Scan for the cell matching the given text and deliver its (X, Y) coordinate at center. 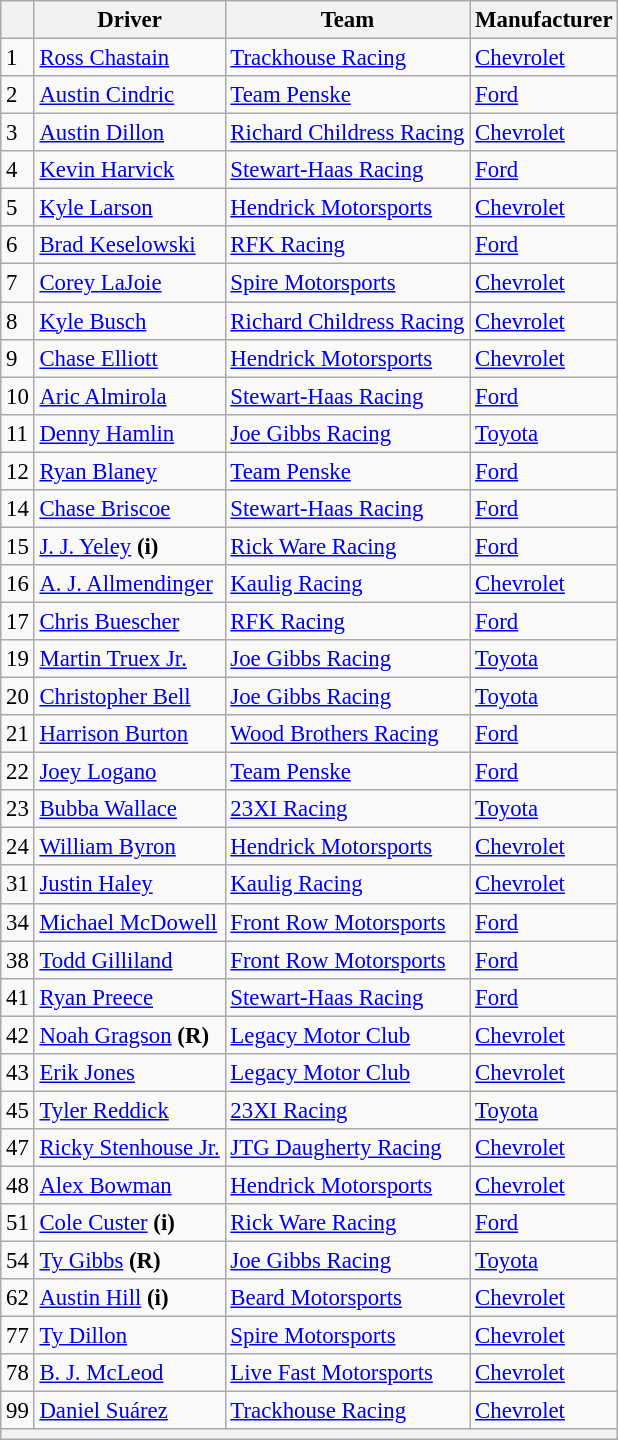
45 (18, 1110)
Martin Truex Jr. (130, 659)
Chase Briscoe (130, 509)
3 (18, 133)
Christopher Bell (130, 697)
24 (18, 847)
Ryan Blaney (130, 471)
Chase Elliott (130, 358)
19 (18, 659)
41 (18, 997)
23 (18, 809)
54 (18, 1261)
4 (18, 170)
Austin Cindric (130, 95)
6 (18, 245)
15 (18, 546)
20 (18, 697)
William Byron (130, 847)
Beard Motorsports (348, 1298)
Ricky Stenhouse Jr. (130, 1148)
8 (18, 321)
Ty Gibbs (R) (130, 1261)
43 (18, 1073)
Kyle Busch (130, 321)
16 (18, 584)
Todd Gilliland (130, 960)
Bubba Wallace (130, 809)
10 (18, 396)
Live Fast Motorsports (348, 1373)
J. J. Yeley (i) (130, 546)
Daniel Suárez (130, 1411)
Ryan Preece (130, 997)
Tyler Reddick (130, 1110)
Brad Keselowski (130, 245)
42 (18, 1035)
62 (18, 1298)
Ross Chastain (130, 58)
Driver (130, 20)
47 (18, 1148)
14 (18, 509)
A. J. Allmendinger (130, 584)
2 (18, 95)
17 (18, 621)
Wood Brothers Racing (348, 734)
77 (18, 1336)
Austin Dillon (130, 133)
1 (18, 58)
Kyle Larson (130, 208)
Kevin Harvick (130, 170)
51 (18, 1223)
9 (18, 358)
Alex Bowman (130, 1185)
B. J. McLeod (130, 1373)
Denny Hamlin (130, 433)
Joey Logano (130, 772)
78 (18, 1373)
38 (18, 960)
Austin Hill (i) (130, 1298)
22 (18, 772)
Manufacturer (544, 20)
Ty Dillon (130, 1336)
Michael McDowell (130, 922)
Corey LaJoie (130, 283)
Aric Almirola (130, 396)
Erik Jones (130, 1073)
Harrison Burton (130, 734)
21 (18, 734)
Team (348, 20)
Chris Buescher (130, 621)
Cole Custer (i) (130, 1223)
12 (18, 471)
99 (18, 1411)
34 (18, 922)
11 (18, 433)
Noah Gragson (R) (130, 1035)
5 (18, 208)
48 (18, 1185)
Justin Haley (130, 885)
7 (18, 283)
31 (18, 885)
JTG Daugherty Racing (348, 1148)
